Return (x, y) of the center of cell containing provided text 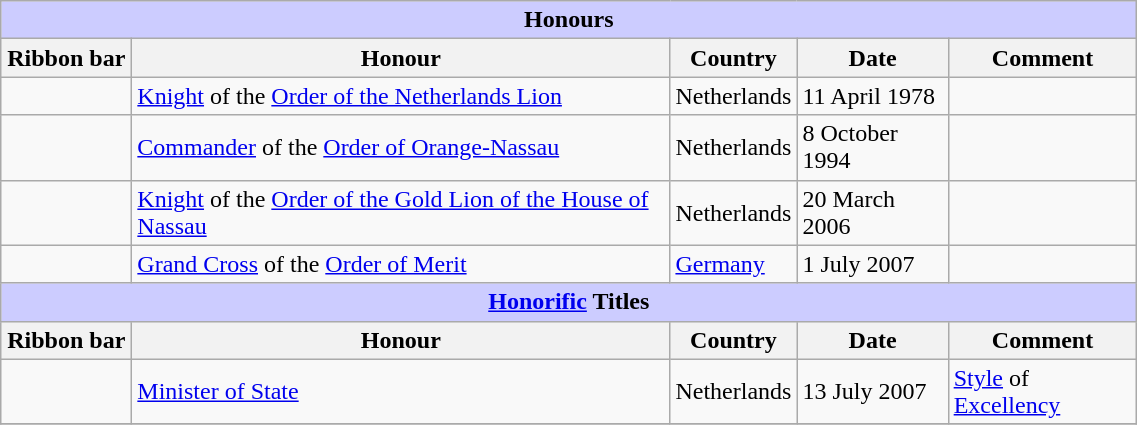
1 July 2007 (872, 264)
Honours (569, 20)
Commander of the Order of Orange-Nassau (401, 148)
Knight of the Order of the Gold Lion of the House of Nassau (401, 212)
Minister of State (401, 392)
11 April 1978 (872, 96)
Germany (734, 264)
Grand Cross of the Order of Merit (401, 264)
Style of Excellency (1042, 392)
8 October 1994 (872, 148)
Honorific Titles (569, 302)
20 March 2006 (872, 212)
Knight of the Order of the Netherlands Lion (401, 96)
13 July 2007 (872, 392)
